Identify which cell holds the provided text, then report its (x, y) central coordinate. 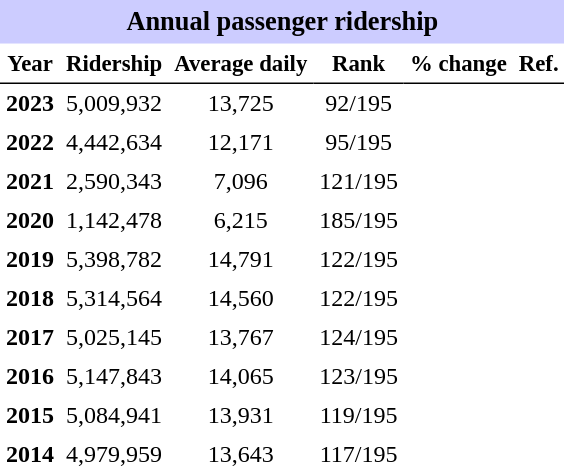
2016 (30, 376)
185/195 (358, 220)
5,025,145 (114, 338)
92/195 (358, 104)
2019 (30, 260)
2023 (30, 104)
121/195 (358, 182)
4,442,634 (114, 142)
2,590,343 (114, 182)
95/195 (358, 142)
2018 (30, 298)
Average daily (240, 64)
13,931 (240, 416)
6,215 (240, 220)
13,725 (240, 104)
119/195 (358, 416)
13,767 (240, 338)
5,084,941 (114, 416)
5,009,932 (114, 104)
% change (458, 64)
Year (30, 64)
Rank (358, 64)
14,560 (240, 298)
2022 (30, 142)
Ridership (114, 64)
2021 (30, 182)
14,791 (240, 260)
124/195 (358, 338)
5,314,564 (114, 298)
5,398,782 (114, 260)
2015 (30, 416)
2020 (30, 220)
14,065 (240, 376)
12,171 (240, 142)
7,096 (240, 182)
2017 (30, 338)
5,147,843 (114, 376)
1,142,478 (114, 220)
123/195 (358, 376)
